Provide the (X, Y) coordinate of the cell's center where the given text is located.  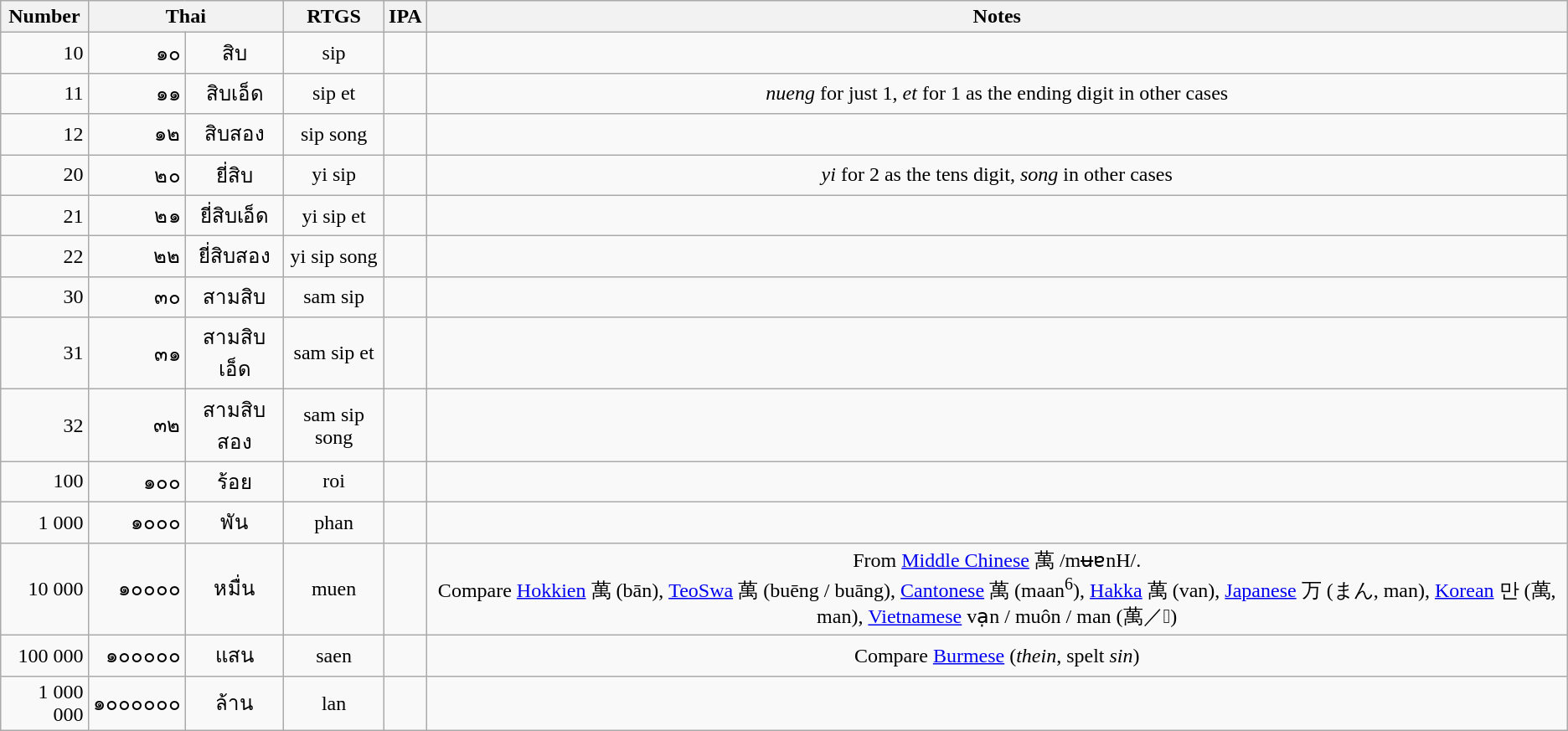
๓๑ (137, 353)
muen (334, 589)
๓๐ (137, 296)
๑๐๐๐๐ (137, 589)
30 (44, 296)
sam sip (334, 296)
10 000 (44, 589)
สิบสอง (235, 134)
ล้าน (235, 703)
๒๑ (137, 216)
๑๐๐๐ (137, 523)
Thai (186, 17)
IPA (405, 17)
สามสิบสอง (235, 425)
roi (334, 482)
10 (44, 54)
แสน (235, 656)
Compare Burmese (thein, spelt sin) (997, 656)
1 000 (44, 523)
lan (334, 703)
22 (44, 256)
สามสิบ (235, 296)
๑๐๐๐๐๐ (137, 656)
หมื่น (235, 589)
๒๐ (137, 174)
20 (44, 174)
ร้อย (235, 482)
๓๒ (137, 425)
Number (44, 17)
1 000 000 (44, 703)
saen (334, 656)
๑๑ (137, 94)
๑๐๐๐๐๐๐ (137, 703)
ยี่สิบเอ็ด (235, 216)
๑๐ (137, 54)
ยี่สิบ (235, 174)
สามสิบเอ็ด (235, 353)
yi sip song (334, 256)
๑๐๐ (137, 482)
100 000 (44, 656)
32 (44, 425)
สิบเอ็ด (235, 94)
Notes (997, 17)
ยี่สิบสอง (235, 256)
yi sip et (334, 216)
phan (334, 523)
sam sip et (334, 353)
RTGS (334, 17)
100 (44, 482)
21 (44, 216)
sam sip song (334, 425)
yi for 2 as the tens digit, song in other cases (997, 174)
sip et (334, 94)
พัน (235, 523)
sip song (334, 134)
๒๒ (137, 256)
sip (334, 54)
31 (44, 353)
สิบ (235, 54)
nueng for just 1, et for 1 as the ending digit in other cases (997, 94)
yi sip (334, 174)
๑๒ (137, 134)
12 (44, 134)
11 (44, 94)
